Capture the cell that displays the provided text and extract its [X, Y] central coordinate. 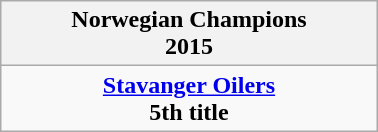
Norwegian Champions2015 [189, 34]
Stavanger Oilers5th title [189, 98]
